Locate the cell with the specified text and output its [x, y] center coordinate. 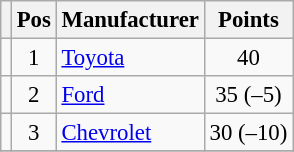
Points [248, 20]
Pos [34, 20]
35 (–5) [248, 95]
Ford [130, 95]
2 [34, 95]
30 (–10) [248, 133]
Chevrolet [130, 133]
Toyota [130, 58]
3 [34, 133]
40 [248, 58]
Manufacturer [130, 20]
1 [34, 58]
